From the cell containing the given text, extract its center point as [X, Y] coordinate. 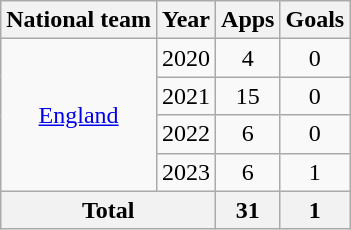
31 [248, 210]
England [79, 115]
2021 [186, 96]
2020 [186, 58]
4 [248, 58]
Goals [315, 20]
Apps [248, 20]
15 [248, 96]
2023 [186, 172]
Total [108, 210]
National team [79, 20]
2022 [186, 134]
Year [186, 20]
